Extract the [X, Y] coordinate from the center of the cell holding the provided text.  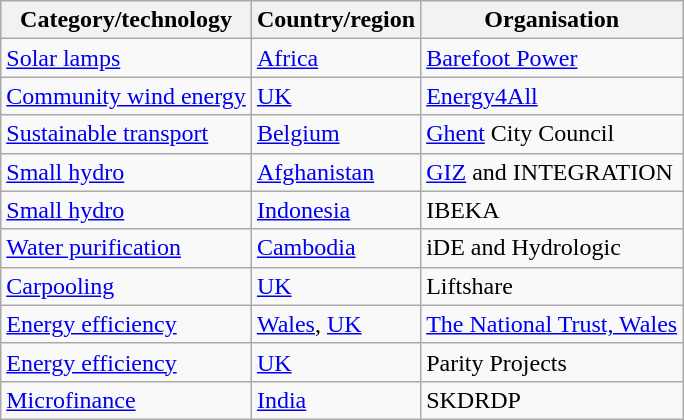
Ghent City Council [552, 134]
Wales, UK [336, 324]
Category/technology [126, 20]
Sustainable transport [126, 134]
Solar lamps [126, 58]
Country/region [336, 20]
Belgium [336, 134]
Barefoot Power [552, 58]
iDE and Hydrologic [552, 248]
Africa [336, 58]
Afghanistan [336, 172]
IBEKA [552, 210]
Indonesia [336, 210]
Cambodia [336, 248]
Water purification [126, 248]
India [336, 400]
Parity Projects [552, 362]
SKDRDP [552, 400]
Organisation [552, 20]
Microfinance [126, 400]
The National Trust, Wales [552, 324]
Carpooling [126, 286]
Liftshare [552, 286]
Energy4All [552, 96]
Community wind energy [126, 96]
GIZ and INTEGRATION [552, 172]
